Determine the [X, Y] coordinate at the center of the cell enclosing the given text.  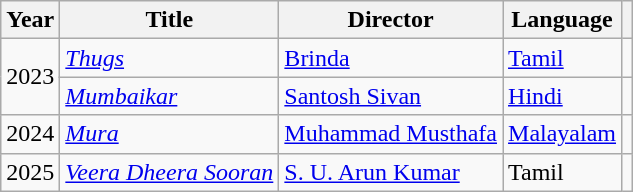
2025 [30, 172]
S. U. Arun Kumar [391, 172]
Veera Dheera Sooran [170, 172]
Muhammad Musthafa [391, 134]
Malayalam [562, 134]
2024 [30, 134]
Title [170, 20]
Brinda [391, 58]
Language [562, 20]
Santosh Sivan [391, 96]
Director [391, 20]
Mumbaikar [170, 96]
2023 [30, 77]
Year [30, 20]
Hindi [562, 96]
Mura [170, 134]
Thugs [170, 58]
